Provide the [x, y] coordinate of the cell's center where the given text is located.  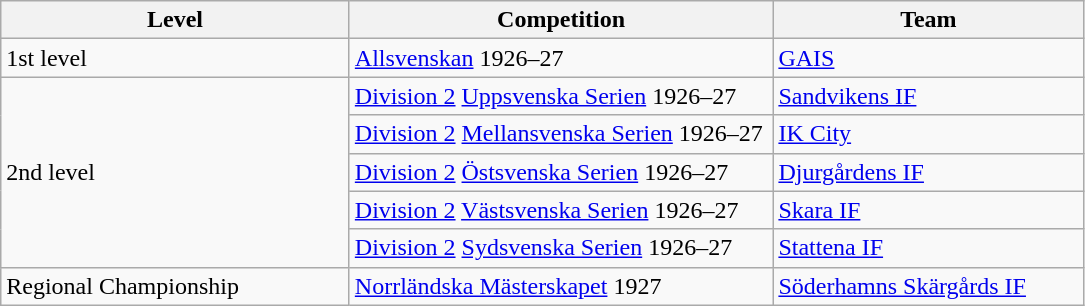
GAIS [928, 58]
Division 2 Sydsvenska Serien 1926–27 [561, 248]
Stattena IF [928, 248]
Division 2 Mellansvenska Serien 1926–27 [561, 134]
Allsvenskan 1926–27 [561, 58]
Division 2 Östsvenska Serien 1926–27 [561, 172]
2nd level [176, 172]
Level [176, 20]
Skara IF [928, 210]
Djurgårdens IF [928, 172]
Division 2 Västsvenska Serien 1926–27 [561, 210]
Regional Championship [176, 286]
1st level [176, 58]
Competition [561, 20]
Söderhamns Skärgårds IF [928, 286]
Team [928, 20]
Sandvikens IF [928, 96]
Norrländska Mästerskapet 1927 [561, 286]
Division 2 Uppsvenska Serien 1926–27 [561, 96]
IK City [928, 134]
